Return [X, Y] of the center of cell containing provided text 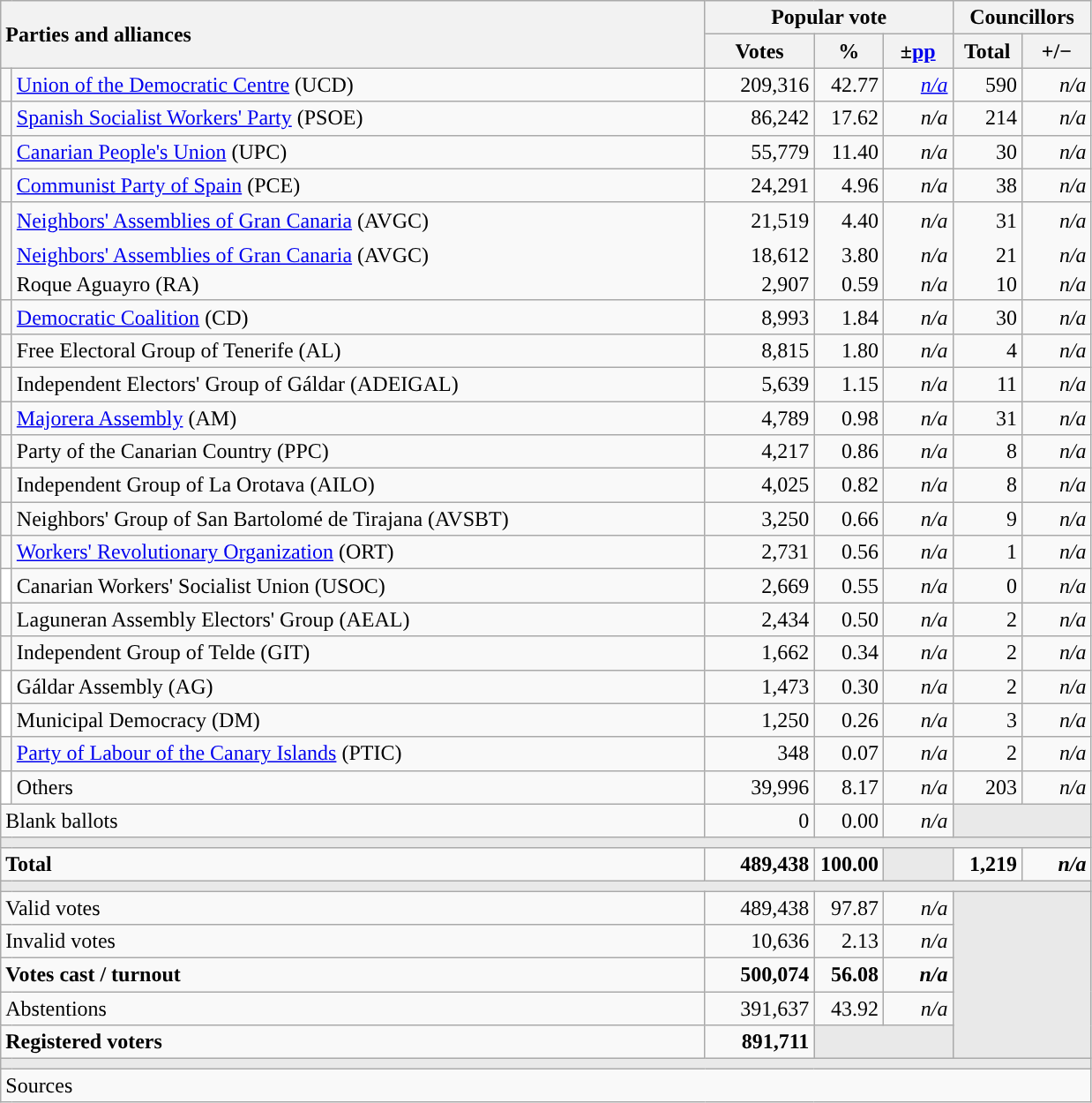
Majorera Assembly (AM) [358, 417]
4,789 [759, 417]
0.30 [849, 687]
Blank ballots [353, 821]
4 [988, 350]
8,993 [759, 317]
Independent Group of La Orotava (AILO) [358, 485]
0.66 [849, 519]
4,217 [759, 452]
2,669 [759, 586]
+/− [1057, 51]
9 [988, 519]
891,711 [759, 1042]
38 [988, 185]
±pp [917, 51]
10 [988, 285]
Free Electoral Group of Tenerife (AL) [358, 350]
Spanish Socialist Workers' Party (PSOE) [358, 118]
1.15 [849, 384]
Votes [759, 51]
0.98 [849, 417]
Invalid votes [353, 942]
1,473 [759, 687]
Gáldar Assembly (AG) [358, 687]
21 [988, 255]
42.77 [849, 85]
3 [988, 720]
24,291 [759, 185]
3,250 [759, 519]
Others [358, 787]
1 [988, 552]
1.80 [849, 350]
4,025 [759, 485]
391,637 [759, 1009]
Laguneran Assembly Electors' Group (AEAL) [358, 619]
3.80 [849, 255]
Votes cast / turnout [353, 975]
1,250 [759, 720]
55,779 [759, 152]
5,639 [759, 384]
203 [988, 787]
11 [988, 384]
8,815 [759, 350]
Abstentions [353, 1009]
17.62 [849, 118]
1,219 [988, 864]
11.40 [849, 152]
Municipal Democracy (DM) [358, 720]
590 [988, 85]
348 [759, 754]
0.82 [849, 485]
0.50 [849, 619]
1.84 [849, 317]
Workers' Revolutionary Organization (ORT) [358, 552]
Neighbors' Group of San Bartolomé de Tirajana (AVSBT) [358, 519]
0.86 [849, 452]
500,074 [759, 975]
Parties and alliances [353, 34]
Popular vote [829, 18]
Union of the Democratic Centre (UCD) [358, 85]
Communist Party of Spain (PCE) [358, 185]
4.96 [849, 185]
Independent Electors' Group of Gáldar (ADEIGAL) [358, 384]
Registered voters [353, 1042]
214 [988, 118]
Party of Labour of the Canary Islands (PTIC) [358, 754]
% [849, 51]
Sources [546, 1085]
2.13 [849, 942]
2,434 [759, 619]
18,612 [759, 255]
Councillors [1021, 18]
0.07 [849, 754]
1,662 [759, 653]
Party of the Canarian Country (PPC) [358, 452]
39,996 [759, 787]
8.17 [849, 787]
97.87 [849, 908]
43.92 [849, 1009]
Independent Group of Telde (GIT) [358, 653]
4.40 [849, 221]
100.00 [849, 864]
0.26 [849, 720]
Canarian Workers' Socialist Union (USOC) [358, 586]
Valid votes [353, 908]
21,519 [759, 221]
0.00 [849, 821]
209,316 [759, 85]
0.55 [849, 586]
10,636 [759, 942]
0.34 [849, 653]
56.08 [849, 975]
Canarian People's Union (UPC) [358, 152]
2,731 [759, 552]
0.56 [849, 552]
Roque Aguayro (RA) [358, 285]
Democratic Coalition (CD) [358, 317]
0.59 [849, 285]
86,242 [759, 118]
2,907 [759, 285]
